Output the [X, Y] coordinate of the center of the cell containing the given text.  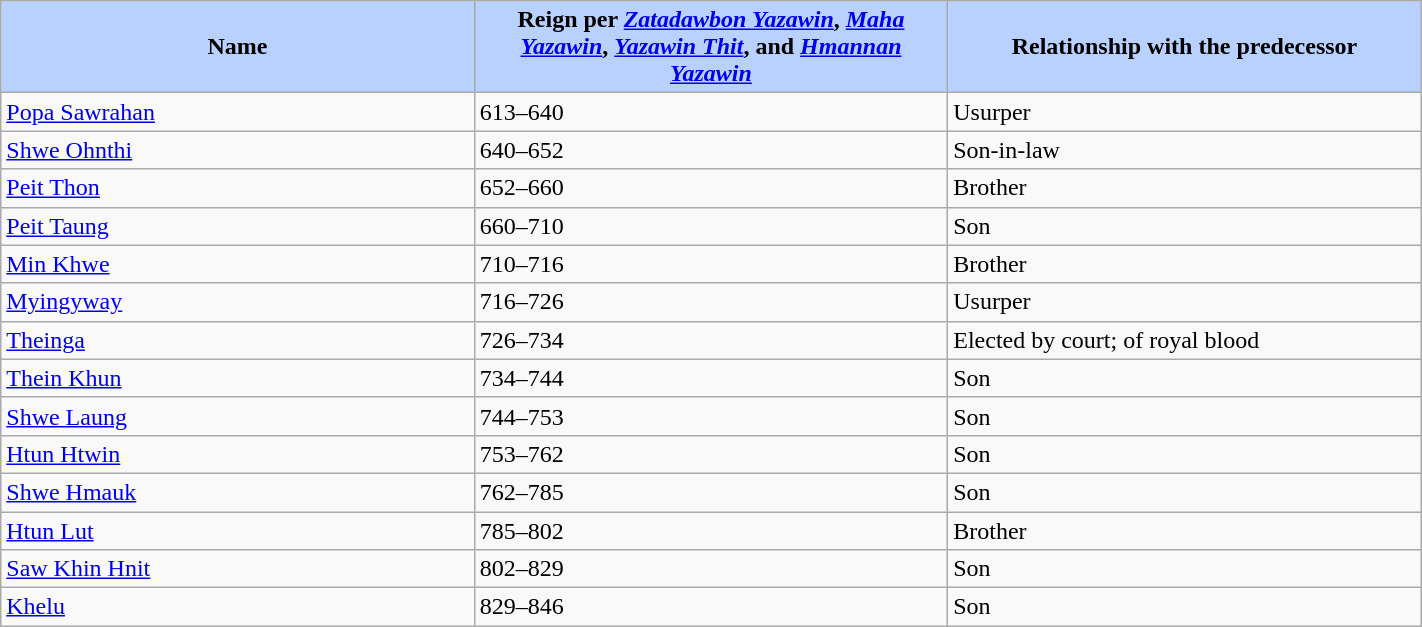
Peit Thon [238, 188]
Peit Taung [238, 226]
Shwe Laung [238, 416]
Htun Htwin [238, 454]
Theinga [238, 340]
652–660 [710, 188]
Shwe Hmauk [238, 492]
710–716 [710, 264]
Saw Khin Hnit [238, 569]
762–785 [710, 492]
Htun Lut [238, 531]
716–726 [710, 302]
785–802 [710, 531]
Name [238, 47]
Khelu [238, 607]
660–710 [710, 226]
Min Khwe [238, 264]
726–734 [710, 340]
Popa Sawrahan [238, 112]
Relationship with the predecessor [1185, 47]
734–744 [710, 378]
Son-in-law [1185, 150]
640–652 [710, 150]
744–753 [710, 416]
613–640 [710, 112]
829–846 [710, 607]
Elected by court; of royal blood [1185, 340]
753–762 [710, 454]
802–829 [710, 569]
Reign per Zatadawbon Yazawin, Maha Yazawin, Yazawin Thit, and Hmannan Yazawin [710, 47]
Myingyway [238, 302]
Thein Khun [238, 378]
Shwe Ohnthi [238, 150]
